Search for the cell housing the specified text and yield its [x, y] center coordinate. 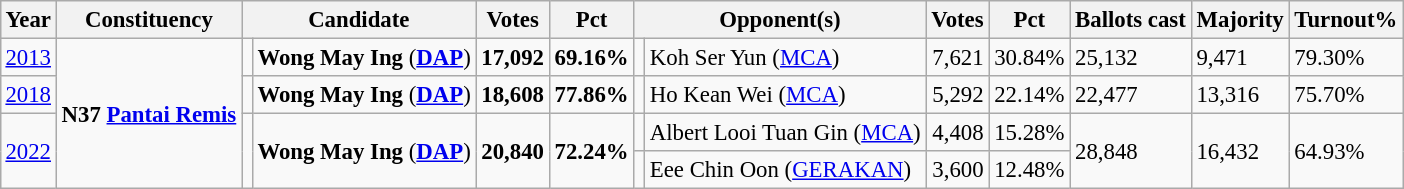
9,471 [1240, 57]
5,292 [958, 95]
18,608 [512, 95]
15.28% [1030, 133]
2013 [28, 57]
75.70% [1346, 95]
Constituency [148, 20]
13,316 [1240, 95]
79.30% [1346, 57]
Ho Kean Wei (MCA) [786, 95]
Eee Chin Oon (GERAKAN) [786, 170]
28,848 [1130, 152]
2022 [28, 152]
7,621 [958, 57]
20,840 [512, 152]
77.86% [592, 95]
2018 [28, 95]
25,132 [1130, 57]
Opponent(s) [780, 20]
64.93% [1346, 152]
16,432 [1240, 152]
N37 Pantai Remis [148, 113]
Year [28, 20]
Majority [1240, 20]
Koh Ser Yun (MCA) [786, 57]
12.48% [1030, 170]
Turnout% [1346, 20]
4,408 [958, 133]
22.14% [1030, 95]
Ballots cast [1130, 20]
72.24% [592, 152]
Candidate [359, 20]
3,600 [958, 170]
17,092 [512, 57]
22,477 [1130, 95]
30.84% [1030, 57]
69.16% [592, 57]
Albert Looi Tuan Gin (MCA) [786, 133]
